Locate the cell with the specified text and output its (x, y) center coordinate. 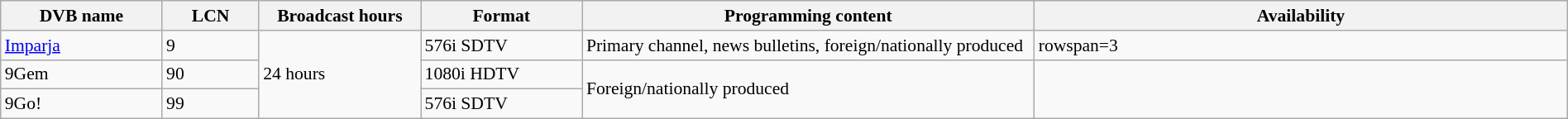
1080i HDTV (501, 74)
Programming content (809, 16)
9 (210, 45)
9Go! (81, 104)
Imparja (81, 45)
LCN (210, 16)
DVB name (81, 16)
Availability (1302, 16)
99 (210, 104)
Broadcast hours (339, 16)
rowspan=3 (1302, 45)
Primary channel, news bulletins, foreign/nationally produced (809, 45)
24 hours (339, 74)
90 (210, 74)
9Gem (81, 74)
Foreign/nationally produced (809, 89)
Format (501, 16)
